Identify which cell holds the provided text, then report its (X, Y) central coordinate. 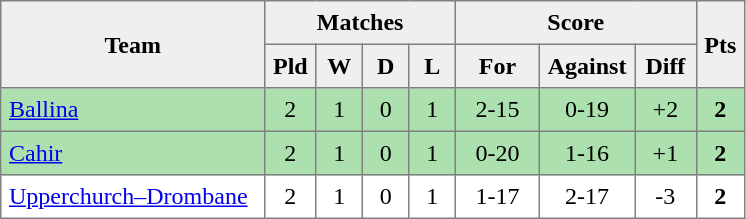
-3 (666, 197)
0-20 (497, 153)
Score (576, 23)
Pts (720, 44)
Pld (290, 66)
0-19 (586, 110)
For (497, 66)
Diff (666, 66)
2-15 (497, 110)
2-17 (586, 197)
L (432, 66)
1-16 (586, 153)
Team (133, 44)
Upperchurch–Drombane (133, 197)
Matches (360, 23)
+1 (666, 153)
Ballina (133, 110)
Against (586, 66)
+2 (666, 110)
D (385, 66)
1-17 (497, 197)
W (339, 66)
Cahir (133, 153)
